Pinpoint the cell where the given text exists, returning its [X, Y] midpoint coordinate. 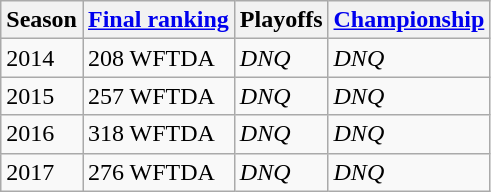
257 WFTDA [158, 96]
2017 [42, 172]
318 WFTDA [158, 134]
2014 [42, 58]
2015 [42, 96]
Final ranking [158, 20]
Playoffs [281, 20]
2016 [42, 134]
276 WFTDA [158, 172]
Season [42, 20]
208 WFTDA [158, 58]
Championship [409, 20]
